Extract the (X, Y) coordinate from the center of the cell holding the provided text.  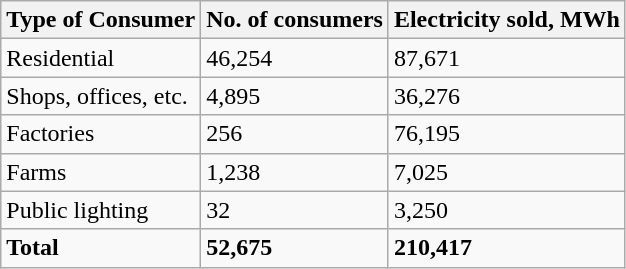
No. of consumers (295, 20)
Farms (101, 172)
Shops, offices, etc. (101, 96)
32 (295, 210)
256 (295, 134)
Electricity sold, MWh (506, 20)
Type of Consumer (101, 20)
7,025 (506, 172)
36,276 (506, 96)
Factories (101, 134)
46,254 (295, 58)
Residential (101, 58)
210,417 (506, 248)
76,195 (506, 134)
Total (101, 248)
3,250 (506, 210)
52,675 (295, 248)
1,238 (295, 172)
Public lighting (101, 210)
87,671 (506, 58)
4,895 (295, 96)
